Detect which cell encompasses the target text, then output its [X, Y] center coordinate. 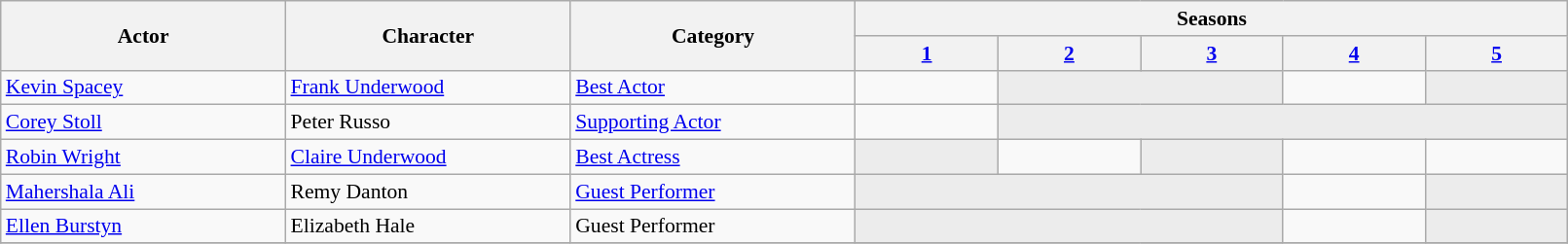
Mahershala Ali [144, 192]
1 [927, 53]
Remy Danton [428, 192]
Actor [144, 35]
Frank Underwood [428, 87]
Peter Russo [428, 122]
Robin Wright [144, 157]
Ellen Burstyn [144, 227]
Seasons [1212, 18]
3 [1212, 53]
4 [1354, 53]
5 [1497, 53]
Supporting Actor [712, 122]
Corey Stoll [144, 122]
Claire Underwood [428, 157]
Best Actress [712, 157]
Best Actor [712, 87]
Character [428, 35]
Elizabeth Hale [428, 227]
Category [712, 35]
2 [1069, 53]
Kevin Spacey [144, 87]
